From the cell containing the given text, extract its center point as [x, y] coordinate. 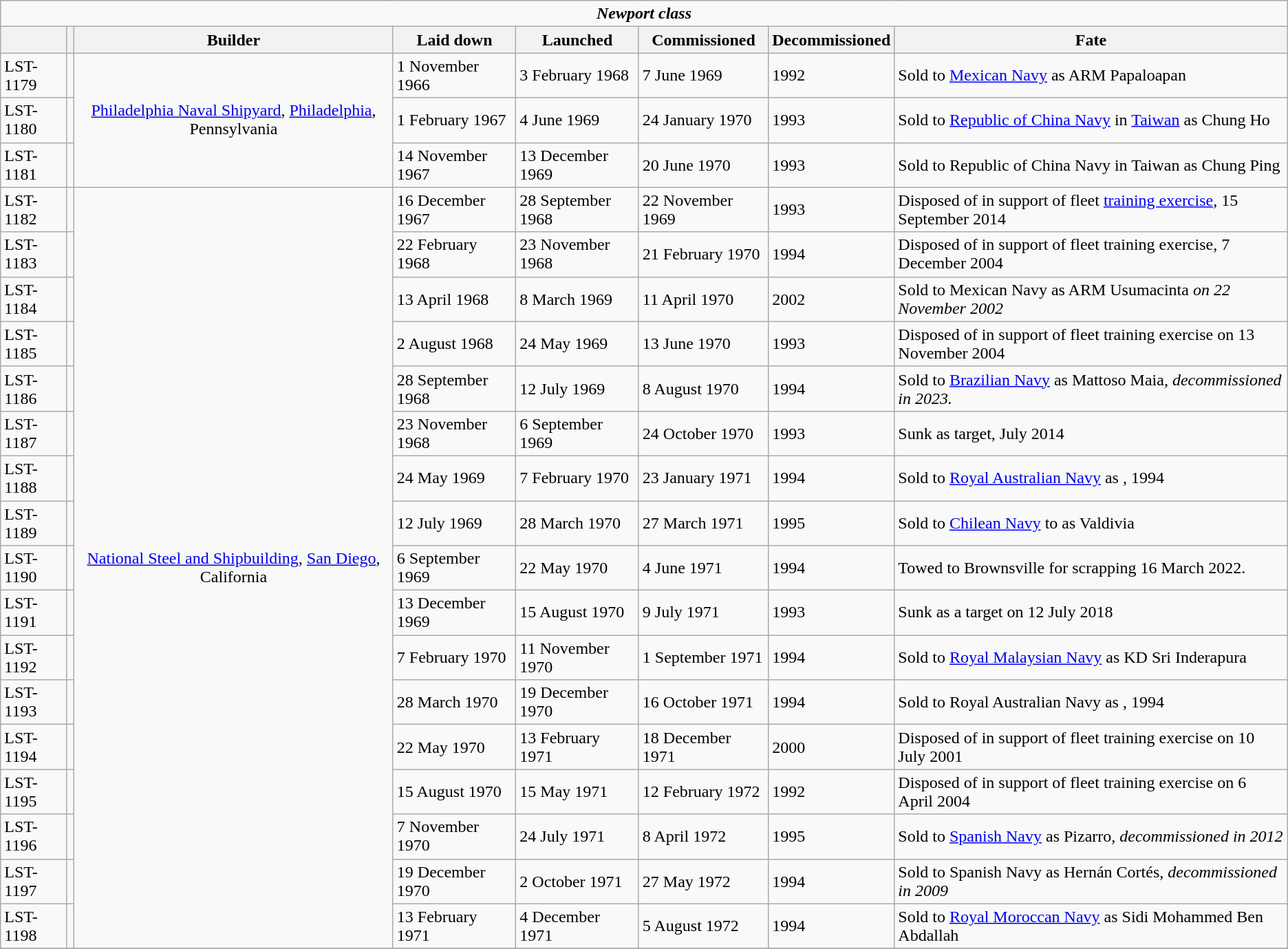
4 June 1971 [703, 568]
LST-1192 [34, 658]
2 October 1971 [578, 881]
LST-1189 [34, 523]
LST-1184 [34, 299]
LST-1193 [34, 702]
Sold to Republic of China Navy in Taiwan as Chung Ping [1091, 165]
1 September 1971 [703, 658]
8 March 1969 [578, 299]
20 June 1970 [703, 165]
LST-1186 [34, 388]
2000 [831, 747]
Decommissioned [831, 40]
4 June 1969 [578, 120]
5 August 1972 [703, 926]
18 December 1971 [703, 747]
Commissioned [703, 40]
3 February 1968 [578, 76]
LST-1180 [34, 120]
27 May 1972 [703, 881]
Disposed of in support of fleet training exercise, 7 December 2004 [1091, 255]
2002 [831, 299]
LST-1183 [34, 255]
7 June 1969 [703, 76]
13 April 1968 [454, 299]
Towed to Brownsville for scrapping 16 March 2022. [1091, 568]
9 July 1971 [703, 612]
LST-1187 [34, 434]
1 November 1966 [454, 76]
Sunk as target, July 2014 [1091, 434]
21 February 1970 [703, 255]
LST-1185 [34, 344]
Sold to Mexican Navy as ARM Usumacinta on 22 November 2002 [1091, 299]
LST-1181 [34, 165]
Sold to Royal Malaysian Navy as KD Sri Inderapura [1091, 658]
15 May 1971 [578, 791]
24 January 1970 [703, 120]
Sold to Spanish Navy as Hernán Cortés, decommissioned in 2009 [1091, 881]
LST-1196 [34, 837]
23 January 1971 [703, 478]
12 February 1972 [703, 791]
7 November 1970 [454, 837]
LST-1182 [34, 209]
16 December 1967 [454, 209]
Philadelphia Naval Shipyard, Philadelphia, Pennsylvania [234, 120]
LST-1194 [34, 747]
24 July 1971 [578, 837]
Laid down [454, 40]
Sold to Royal Moroccan Navy as Sidi Mohammed Ben Abdallah [1091, 926]
LST-1179 [34, 76]
11 April 1970 [703, 299]
National Steel and Shipbuilding, San Diego, California [234, 568]
14 November 1967 [454, 165]
Sold to Mexican Navy as ARM Papaloapan [1091, 76]
Sold to Chilean Navy to as Valdivia [1091, 523]
LST-1195 [34, 791]
Fate [1091, 40]
1 February 1967 [454, 120]
LST-1188 [34, 478]
Sold to Spanish Navy as Pizarro, decommissioned in 2012 [1091, 837]
Disposed of in support of fleet training exercise, 15 September 2014 [1091, 209]
Sold to Republic of China Navy in Taiwan as Chung Ho [1091, 120]
22 February 1968 [454, 255]
11 November 1970 [578, 658]
8 August 1970 [703, 388]
LST-1197 [34, 881]
24 October 1970 [703, 434]
LST-1198 [34, 926]
22 November 1969 [703, 209]
2 August 1968 [454, 344]
13 June 1970 [703, 344]
16 October 1971 [703, 702]
Disposed of in support of fleet training exercise on 10 July 2001 [1091, 747]
Disposed of in support of fleet training exercise on 13 November 2004 [1091, 344]
4 December 1971 [578, 926]
Builder [234, 40]
LST-1190 [34, 568]
Sunk as a target on 12 July 2018 [1091, 612]
Newport class [644, 14]
Disposed of in support of fleet training exercise on 6 April 2004 [1091, 791]
LST-1191 [34, 612]
8 April 1972 [703, 837]
Launched [578, 40]
27 March 1971 [703, 523]
Sold to Brazilian Navy as Mattoso Maia, decommissioned in 2023. [1091, 388]
